Extract the [X, Y] coordinate from the center of the cell holding the provided text.  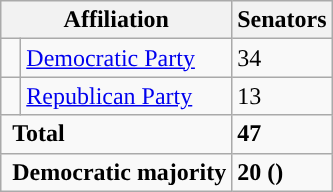
47 [282, 134]
Democratic majority [116, 172]
Senators [282, 20]
20 () [282, 172]
Total [116, 134]
34 [282, 58]
Affiliation [116, 20]
Democratic Party [126, 58]
Republican Party [126, 96]
13 [282, 96]
